Return the [X, Y] coordinate for the center point of the cell that contains the specified text.  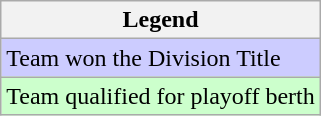
Team qualified for playoff berth [161, 96]
Team won the Division Title [161, 58]
Legend [161, 20]
